From the cell containing the given text, extract its center point as [X, Y] coordinate. 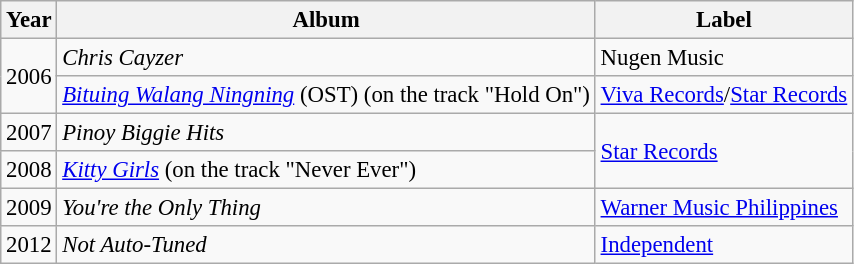
2007 [29, 133]
Label [724, 20]
Kitty Girls (on the track "Never Ever") [326, 170]
Warner Music Philippines [724, 208]
Pinoy Biggie Hits [326, 133]
2009 [29, 208]
Bituing Walang Ningning (OST) (on the track "Hold On") [326, 95]
You're the Only Thing [326, 208]
Viva Records/Star Records [724, 95]
Not Auto-Tuned [326, 245]
Star Records [724, 152]
2008 [29, 170]
Album [326, 20]
2012 [29, 245]
Independent [724, 245]
2006 [29, 76]
Nugen Music [724, 58]
Chris Cayzer [326, 58]
Year [29, 20]
